Scan for the cell matching the given text and deliver its [x, y] coordinate at center. 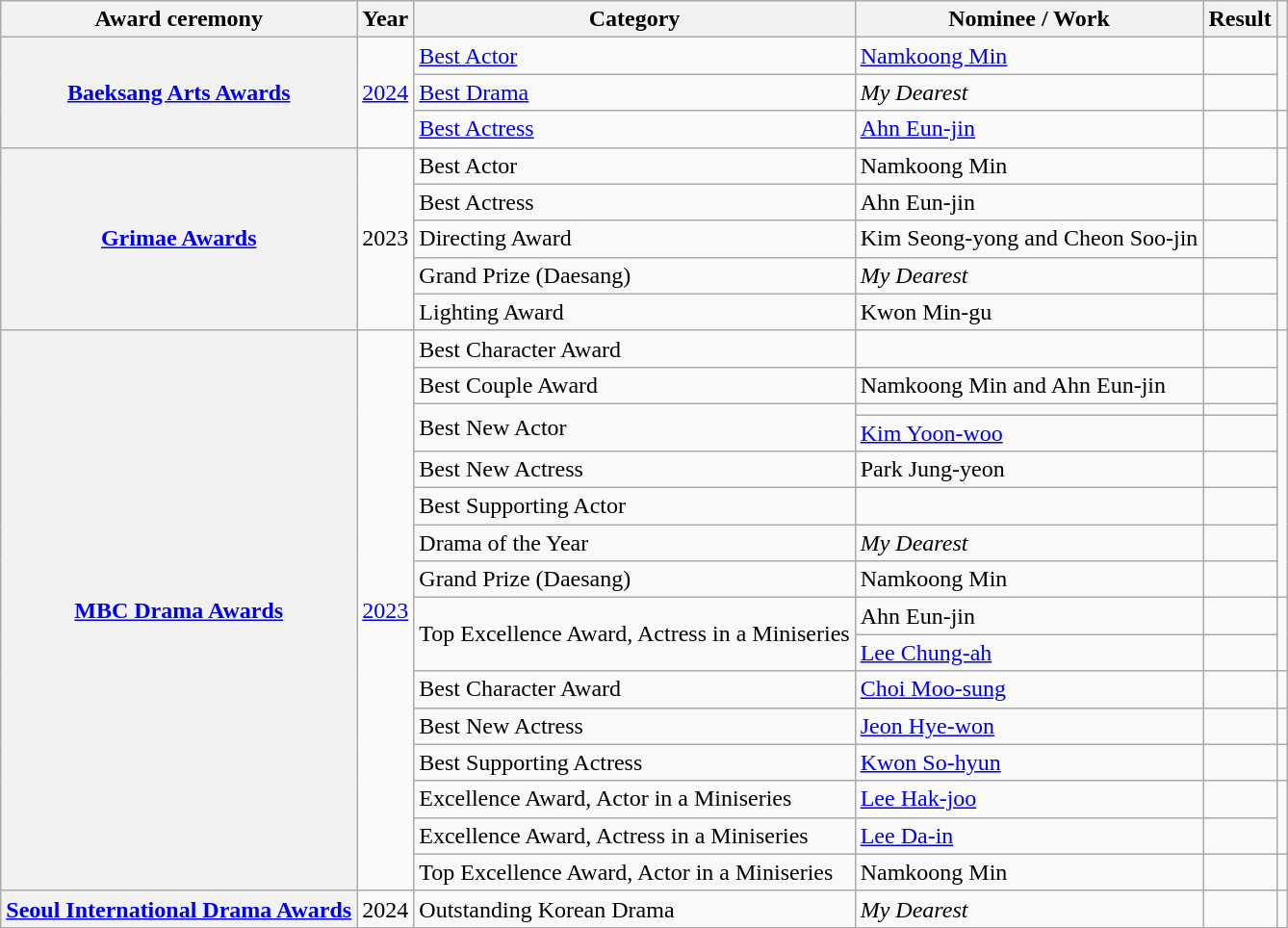
Kwon Min-gu [1029, 312]
Top Excellence Award, Actor in a Miniseries [634, 872]
Best Supporting Actress [634, 762]
Excellence Award, Actress in a Miniseries [634, 836]
Lee Chung-ah [1029, 653]
Baeksang Arts Awards [179, 92]
MBC Drama Awards [179, 610]
Directing Award [634, 239]
Category [634, 19]
Result [1240, 19]
Year [385, 19]
Best Supporting Actor [634, 506]
Seoul International Drama Awards [179, 909]
Excellence Award, Actor in a Miniseries [634, 799]
Kwon So-hyun [1029, 762]
Best New Actor [634, 427]
Nominee / Work [1029, 19]
Park Jung-yeon [1029, 470]
Drama of the Year [634, 543]
Top Excellence Award, Actress in a Miniseries [634, 634]
Lighting Award [634, 312]
Choi Moo-sung [1029, 689]
Namkoong Min and Ahn Eun-jin [1029, 385]
Best Couple Award [634, 385]
Kim Seong-yong and Cheon Soo-jin [1029, 239]
Jeon Hye-won [1029, 726]
Outstanding Korean Drama [634, 909]
Award ceremony [179, 19]
Kim Yoon-woo [1029, 432]
Lee Hak-joo [1029, 799]
Best Drama [634, 92]
Grimae Awards [179, 239]
Lee Da-in [1029, 836]
